Provide the [X, Y] coordinate of the cell's center where the given text is located.  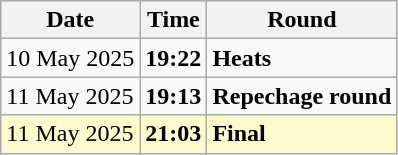
10 May 2025 [70, 58]
Heats [302, 58]
Repechage round [302, 96]
19:22 [174, 58]
Date [70, 20]
19:13 [174, 96]
Round [302, 20]
Time [174, 20]
Final [302, 134]
21:03 [174, 134]
